Identify which cell holds the provided text, then report its (X, Y) central coordinate. 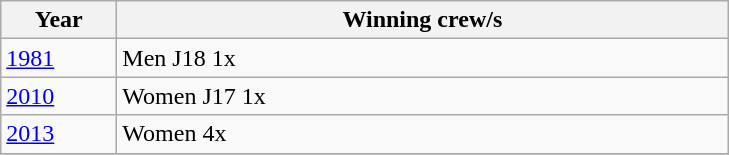
Winning crew/s (422, 20)
2013 (59, 134)
Women 4x (422, 134)
2010 (59, 96)
Year (59, 20)
Women J17 1x (422, 96)
1981 (59, 58)
Men J18 1x (422, 58)
